Return (X, Y) of the center of cell containing provided text 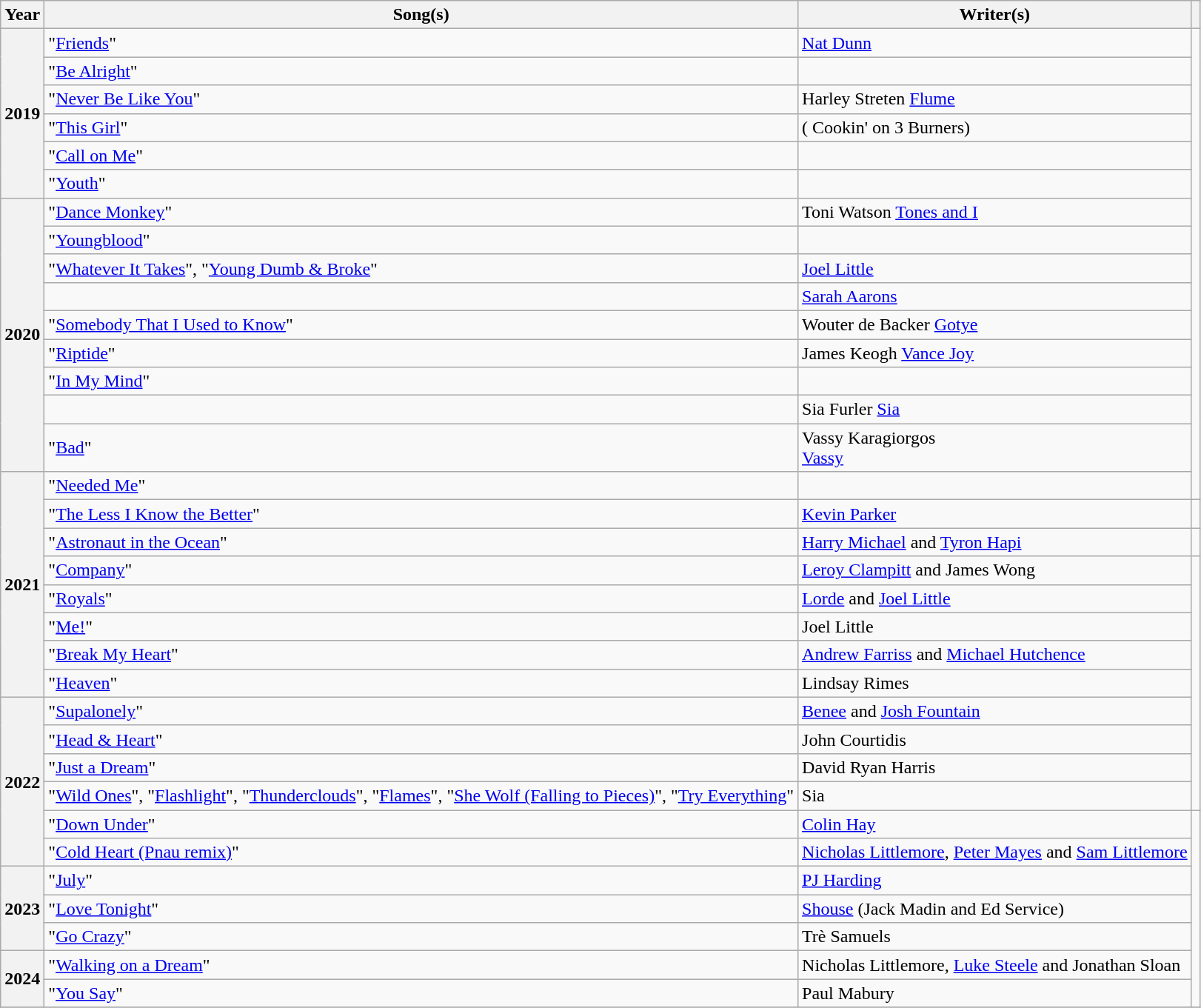
Leroy Clampitt and James Wong (995, 570)
"In My Mind" (421, 381)
Colin Hay (995, 824)
David Ryan Harris (995, 767)
Wouter de Backer Gotye (995, 324)
"Call on Me" (421, 156)
Year (22, 15)
"Cold Heart (Pnau remix)" (421, 852)
Toni Watson Tones and I (995, 212)
Sia Furler Sia (995, 410)
Lindsay Rimes (995, 683)
"Dance Monkey" (421, 212)
Andrew Farriss and Michael Hutchence (995, 655)
"Royals" (421, 598)
"Head & Heart" (421, 739)
PJ Harding (995, 881)
"You Say" (421, 993)
"Never Be Like You" (421, 99)
"Just a Dream" (421, 767)
"Love Tonight" (421, 909)
2023 (22, 909)
Trè Samuels (995, 937)
Writer(s) (995, 15)
"Me!" (421, 627)
Harry Michael and Tyron Hapi (995, 542)
Kevin Parker (995, 514)
Paul Mabury (995, 993)
Harley Streten Flume (995, 99)
Sia (995, 795)
Benee and Josh Fountain (995, 711)
"Needed Me" (421, 486)
"Be Alright" (421, 71)
"Walking on a Dream" (421, 965)
"Youngblood" (421, 240)
Vassy Karagiorgos Vassy (995, 447)
Nicholas Littlemore, Peter Mayes and Sam Littlemore (995, 852)
"This Girl" (421, 127)
"Whatever It Takes", "Young Dumb & Broke" (421, 268)
Song(s) (421, 15)
"Astronaut in the Ocean" (421, 542)
Sarah Aarons (995, 296)
Lorde and Joel Little (995, 598)
"Riptide" (421, 353)
"Supalonely" (421, 711)
2019 (22, 113)
2024 (22, 979)
Shouse (Jack Madin and Ed Service) (995, 909)
"Wild Ones", "Flashlight", "Thunderclouds", "Flames", "She Wolf (Falling to Pieces)", "Try Everything" (421, 795)
"Down Under" (421, 824)
"Friends" (421, 43)
"Youth" (421, 184)
( Cookin' on 3 Burners) (995, 127)
John Courtidis (995, 739)
"Break My Heart" (421, 655)
Nicholas Littlemore, Luke Steele and Jonathan Sloan (995, 965)
"July" (421, 881)
2020 (22, 335)
"Heaven" (421, 683)
"Bad" (421, 447)
"Somebody That I Used to Know" (421, 324)
"The Less I Know the Better" (421, 514)
"Company" (421, 570)
Nat Dunn (995, 43)
"Go Crazy" (421, 937)
James Keogh Vance Joy (995, 353)
2022 (22, 781)
2021 (22, 584)
